Output the (x, y) coordinate of the center of the cell containing the given text.  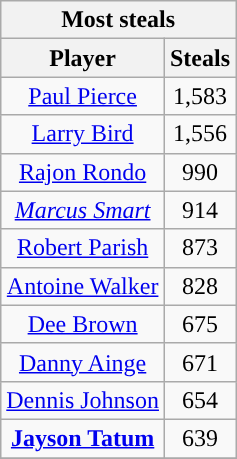
Jayson Tatum (83, 438)
1,556 (200, 134)
Robert Parish (83, 248)
Steals (200, 58)
675 (200, 324)
639 (200, 438)
1,583 (200, 96)
Marcus Smart (83, 210)
Larry Bird (83, 134)
Antoine Walker (83, 286)
654 (200, 400)
Dennis Johnson (83, 400)
828 (200, 286)
Danny Ainge (83, 362)
Most steals (118, 20)
990 (200, 172)
Paul Pierce (83, 96)
873 (200, 248)
914 (200, 210)
Rajon Rondo (83, 172)
Player (83, 58)
Dee Brown (83, 324)
671 (200, 362)
